Return the [x, y] coordinate for the center point of the cell that contains the specified text.  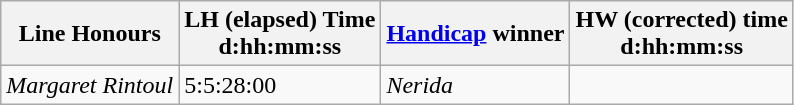
Handicap winner [476, 34]
LH (elapsed) Time d:hh:mm:ss [280, 34]
Line Honours [90, 34]
HW (corrected) time d:hh:mm:ss [682, 34]
5:5:28:00 [280, 85]
Nerida [476, 85]
Margaret Rintoul [90, 85]
